Provide the [X, Y] coordinate of the cell's center where the given text is located.  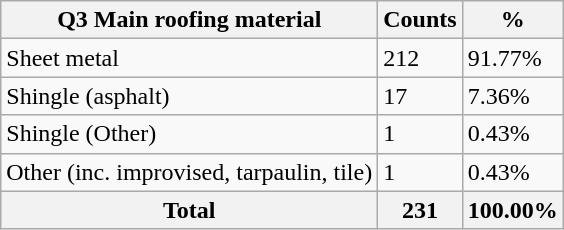
Q3 Main roofing material [190, 20]
91.77% [512, 58]
Other (inc. improvised, tarpaulin, tile) [190, 172]
100.00% [512, 210]
7.36% [512, 96]
% [512, 20]
Sheet metal [190, 58]
231 [420, 210]
17 [420, 96]
Total [190, 210]
Shingle (Other) [190, 134]
Shingle (asphalt) [190, 96]
Counts [420, 20]
212 [420, 58]
